Find where the given text appears and provide that cell's center as [X, Y] coordinate. 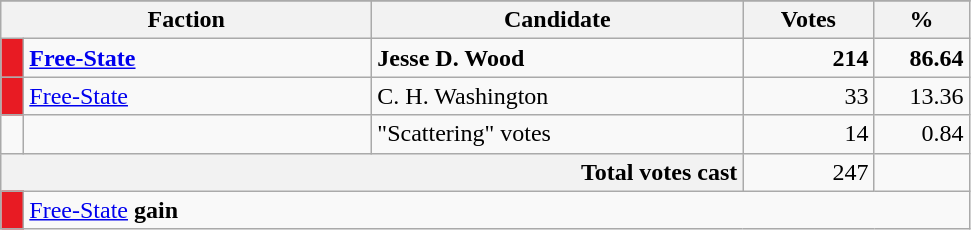
C. H. Washington [558, 96]
Votes [808, 20]
247 [808, 172]
Free-State gain [496, 210]
0.84 [922, 134]
% [922, 20]
Total votes cast [372, 172]
33 [808, 96]
13.36 [922, 96]
214 [808, 58]
14 [808, 134]
Jesse D. Wood [558, 58]
Faction [186, 20]
Candidate [558, 20]
86.64 [922, 58]
"Scattering" votes [558, 134]
